Capture the cell that displays the provided text and extract its [X, Y] central coordinate. 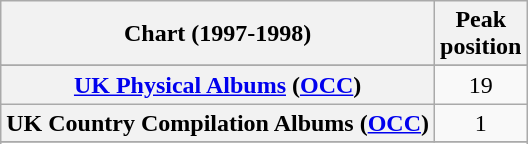
19 [481, 85]
UK Country Compilation Albums (OCC) [218, 123]
UK Physical Albums (OCC) [218, 85]
Chart (1997-1998) [218, 34]
Peakposition [481, 34]
1 [481, 123]
